Return the [x, y] coordinate for the center point of the cell that contains the specified text.  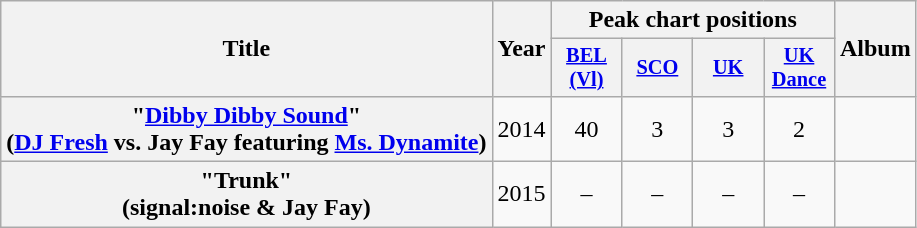
"Dibby Dibby Sound"(DJ Fresh vs. Jay Fay featuring Ms. Dynamite) [246, 128]
2014 [522, 128]
SCO [658, 68]
"Trunk"(signal:noise & Jay Fay) [246, 194]
Peak chart positions [692, 20]
2015 [522, 194]
Album [875, 49]
Year [522, 49]
2 [800, 128]
BEL(Vl) [586, 68]
UK Dance [800, 68]
UK [728, 68]
40 [586, 128]
Title [246, 49]
